Locate the cell with the specified text and output its [X, Y] center coordinate. 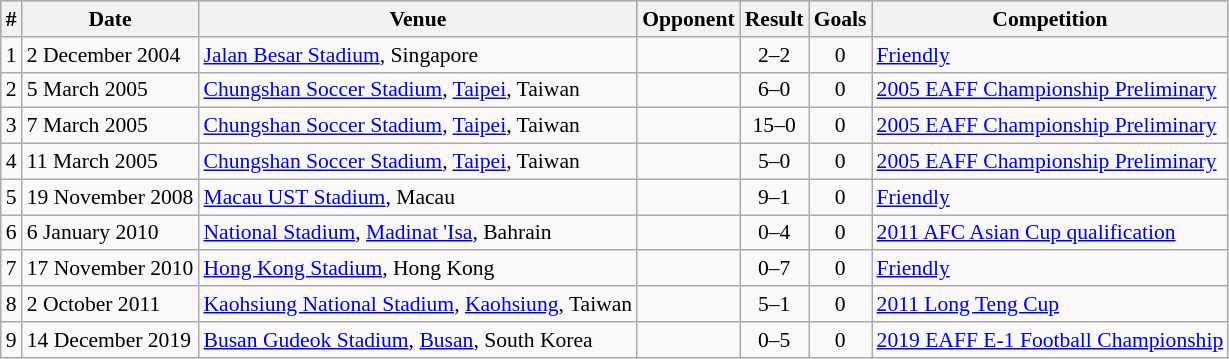
Hong Kong Stadium, Hong Kong [418, 269]
5 March 2005 [110, 90]
Kaohsiung National Stadium, Kaohsiung, Taiwan [418, 304]
Jalan Besar Stadium, Singapore [418, 55]
Busan Gudeok Stadium, Busan, South Korea [418, 340]
5–1 [774, 304]
9–1 [774, 197]
3 [12, 126]
7 [12, 269]
0–7 [774, 269]
National Stadium, Madinat 'Isa, Bahrain [418, 233]
2 December 2004 [110, 55]
2011 Long Teng Cup [1050, 304]
4 [12, 162]
# [12, 19]
17 November 2010 [110, 269]
19 November 2008 [110, 197]
6–0 [774, 90]
2011 AFC Asian Cup qualification [1050, 233]
14 December 2019 [110, 340]
2–2 [774, 55]
Goals [840, 19]
Competition [1050, 19]
6 [12, 233]
1 [12, 55]
Macau UST Stadium, Macau [418, 197]
8 [12, 304]
0–4 [774, 233]
Venue [418, 19]
11 March 2005 [110, 162]
15–0 [774, 126]
Date [110, 19]
Result [774, 19]
6 January 2010 [110, 233]
0–5 [774, 340]
2 October 2011 [110, 304]
5 [12, 197]
5–0 [774, 162]
Opponent [688, 19]
9 [12, 340]
2019 EAFF E-1 Football Championship [1050, 340]
7 March 2005 [110, 126]
2 [12, 90]
